For the text-containing cell, return its midpoint in (X, Y) coordinate format. 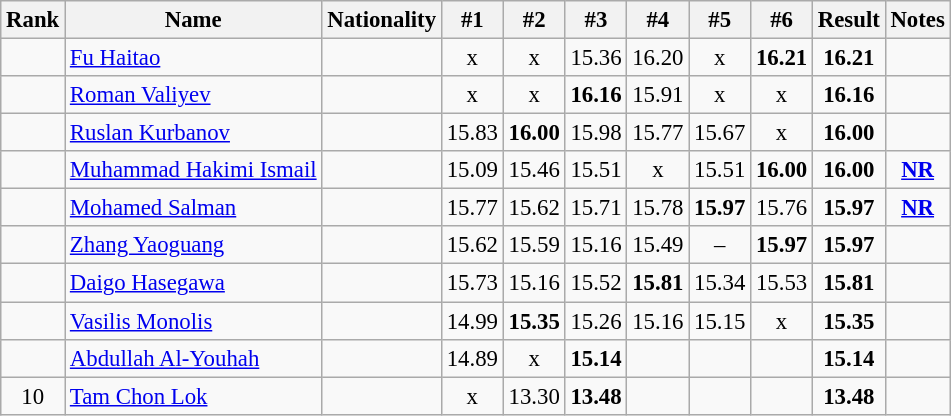
14.99 (472, 321)
#5 (720, 20)
15.83 (472, 133)
Rank (33, 20)
Zhang Yaoguang (194, 245)
15.78 (658, 208)
15.73 (472, 283)
16.20 (658, 58)
Mohamed Salman (194, 208)
Daigo Hasegawa (194, 283)
Tam Chon Lok (194, 396)
Nationality (382, 20)
#3 (596, 20)
Fu Haitao (194, 58)
#1 (472, 20)
15.15 (720, 321)
Result (848, 20)
15.49 (658, 245)
Vasilis Monolis (194, 321)
Ruslan Kurbanov (194, 133)
15.59 (534, 245)
15.52 (596, 283)
14.89 (472, 358)
Roman Valiyev (194, 95)
10 (33, 396)
#2 (534, 20)
15.36 (596, 58)
15.09 (472, 170)
15.98 (596, 133)
15.46 (534, 170)
15.76 (782, 208)
#6 (782, 20)
13.30 (534, 396)
15.67 (720, 133)
Abdullah Al-Youhah (194, 358)
15.26 (596, 321)
Name (194, 20)
Muhammad Hakimi Ismail (194, 170)
15.71 (596, 208)
15.53 (782, 283)
– (720, 245)
#4 (658, 20)
15.91 (658, 95)
15.34 (720, 283)
Notes (918, 20)
